Scan for the cell matching the given text and deliver its [X, Y] coordinate at center. 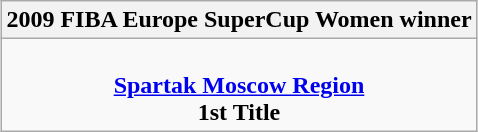
Spartak Moscow Region 1st Title [239, 85]
2009 FIBA Europe SuperCup Women winner [239, 20]
